For the text-containing cell, return its midpoint in [X, Y] coordinate format. 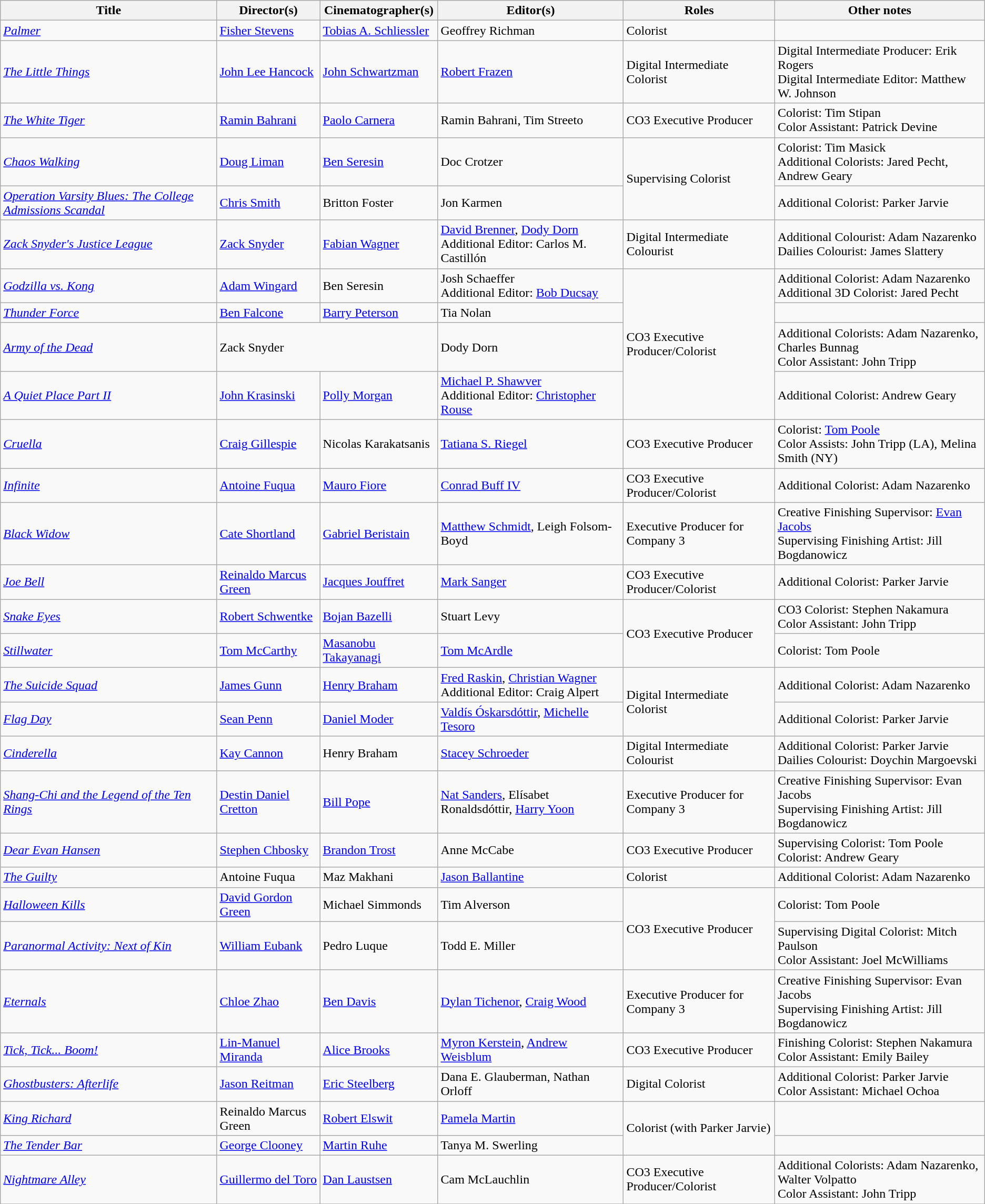
Dana E. Glauberman, Nathan Orloff [530, 1084]
Josh SchaefferAdditional Editor: Bob Ducsay [530, 285]
Digital Colorist [699, 1084]
Additional Colourist: Adam NazarenkoDailies Colourist: James Slattery [880, 244]
Ramin Bahrani, Tim Streeto [530, 120]
Colorist: Tom PooleColor Assists: John Tripp (LA), Melina Smith (NY) [880, 444]
Finishing Colorist: Stephen NakamuraColor Assistant: Emily Bailey [880, 1049]
Tick, Tick... Boom! [108, 1049]
Daniel Moder [379, 719]
Additional Colorist: Andrew Geary [880, 395]
Ramin Bahrani [268, 120]
Halloween Kills [108, 904]
Infinite [108, 485]
Martin Ruhe [379, 1146]
Alice Brooks [379, 1049]
Additional Colorist: Parker JarvieDailies Colourist: Doychin Margoevski [880, 754]
Robert Schwentke [268, 617]
Thunder Force [108, 313]
Fred Raskin, Christian WagnerAdditional Editor: Craig Alpert [530, 685]
Britton Foster [379, 203]
Barry Peterson [379, 313]
Fabian Wagner [379, 244]
Stephen Chbosky [268, 850]
Ghostbusters: Afterlife [108, 1084]
Doc Crotzer [530, 162]
Fisher Stevens [268, 31]
Title [108, 11]
John Krasinski [268, 395]
Tanya M. Swerling [530, 1146]
Editor(s) [530, 11]
Joe Bell [108, 582]
Masanobu Takayanagi [379, 650]
Mauro Fiore [379, 485]
Pamela Martin [530, 1118]
Maz Makhani [379, 877]
Roles [699, 11]
Doug Liman [268, 162]
Geoffrey Richman [530, 31]
Bill Pope [379, 802]
Dan Laustsen [379, 1180]
George Clooney [268, 1146]
Tim Alverson [530, 904]
Eric Steelberg [379, 1084]
The Guilty [108, 877]
Colorist: Tim StipanColor Assistant: Patrick Devine [880, 120]
David Gordon Green [268, 904]
Sean Penn [268, 719]
Army of the Dead [108, 347]
Todd E. Miller [530, 946]
Cate Shortland [268, 534]
Nightmare Alley [108, 1180]
Cruella [108, 444]
Polly Morgan [379, 395]
Cinematographer(s) [379, 11]
Paranormal Activity: Next of Kin [108, 946]
Robert Frazen [530, 72]
Anne McCabe [530, 850]
Stuart Levy [530, 617]
A Quiet Place Part II [108, 395]
Zack Snyder's Justice League [108, 244]
Pedro Luque [379, 946]
Chloe Zhao [268, 1001]
Chris Smith [268, 203]
Jason Reitman [268, 1084]
Supervising Digital Colorist: Mitch PaulsonColor Assistant: Joel McWilliams [880, 946]
John Lee Hancock [268, 72]
Dear Evan Hansen [108, 850]
Supervising Colorist [699, 179]
Valdís Óskarsdóttir, Michelle Tesoro [530, 719]
Operation Varsity Blues: The College Admissions Scandal [108, 203]
Dylan Tichenor, Craig Wood [530, 1001]
Dody Dorn [530, 347]
Chaos Walking [108, 162]
Additional Colorists: Adam Nazarenko, Charles BunnagColor Assistant: John Tripp [880, 347]
Jacques Jouffret [379, 582]
Gabriel Beristain [379, 534]
Conrad Buff IV [530, 485]
King Richard [108, 1118]
Myron Kerstein, Andrew Weisblum [530, 1049]
Craig Gillespie [268, 444]
Lin-Manuel Miranda [268, 1049]
Additional Colorists: Adam Nazarenko, Walter VolpattoColor Assistant: John Tripp [880, 1180]
Tom McArdle [530, 650]
Digital Intermediate Producer: Erik RogersDigital Intermediate Editor: Matthew W. Johnson [880, 72]
Matthew Schmidt, Leigh Folsom-Boyd [530, 534]
Paolo Carnera [379, 120]
Bojan Bazelli [379, 617]
Jon Karmen [530, 203]
Michael P. ShawverAdditional Editor: Christopher Rouse [530, 395]
Ben Falcone [268, 313]
John Schwartzman [379, 72]
Cam McLauchlin [530, 1180]
Additional Colorist: Adam NazarenkoAdditional 3D Colorist: Jared Pecht [880, 285]
Black Widow [108, 534]
James Gunn [268, 685]
Tatiana S. Riegel [530, 444]
Brandon Trost [379, 850]
Cinderella [108, 754]
Snake Eyes [108, 617]
Nat Sanders, Elísabet Ronaldsdóttir, Harry Yoon [530, 802]
CO3 Colorist: Stephen NakamuraColor Assistant: John Tripp [880, 617]
Michael Simmonds [379, 904]
Other notes [880, 11]
Eternals [108, 1001]
Godzilla vs. Kong [108, 285]
Ben Davis [379, 1001]
Supervising Colorist: Tom PooleColorist: Andrew Geary [880, 850]
David Brenner, Dody DornAdditional Editor: Carlos M. Castillón [530, 244]
The White Tiger [108, 120]
Additional Colorist: Parker JarvieColor Assistant: Michael Ochoa [880, 1084]
Mark Sanger [530, 582]
Destin Daniel Cretton [268, 802]
Stillwater [108, 650]
The Little Things [108, 72]
Tom McCarthy [268, 650]
Colorist: Tim MasickAdditional Colorists: Jared Pecht, Andrew Geary [880, 162]
Stacey Schroeder [530, 754]
Nicolas Karakatsanis [379, 444]
Shang-Chi and the Legend of the Ten Rings [108, 802]
Guillermo del Toro [268, 1180]
Director(s) [268, 11]
Adam Wingard [268, 285]
The Tender Bar [108, 1146]
Kay Cannon [268, 754]
William Eubank [268, 946]
Colorist (with Parker Jarvie) [699, 1128]
Robert Elswit [379, 1118]
Tobias A. Schliessler [379, 31]
Tia Nolan [530, 313]
Palmer [108, 31]
The Suicide Squad [108, 685]
Flag Day [108, 719]
Jason Ballantine [530, 877]
